Return the [X, Y] coordinate for the center point of the cell that contains the specified text.  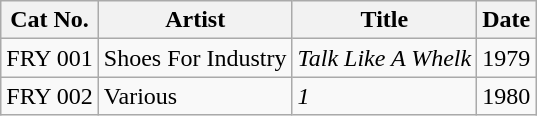
Various [195, 96]
1 [384, 96]
FRY 002 [50, 96]
Date [506, 20]
Shoes For Industry [195, 58]
Talk Like A Whelk [384, 58]
Cat No. [50, 20]
Title [384, 20]
Artist [195, 20]
FRY 001 [50, 58]
1979 [506, 58]
1980 [506, 96]
